Extract the [x, y] coordinate from the center of the cell holding the provided text.  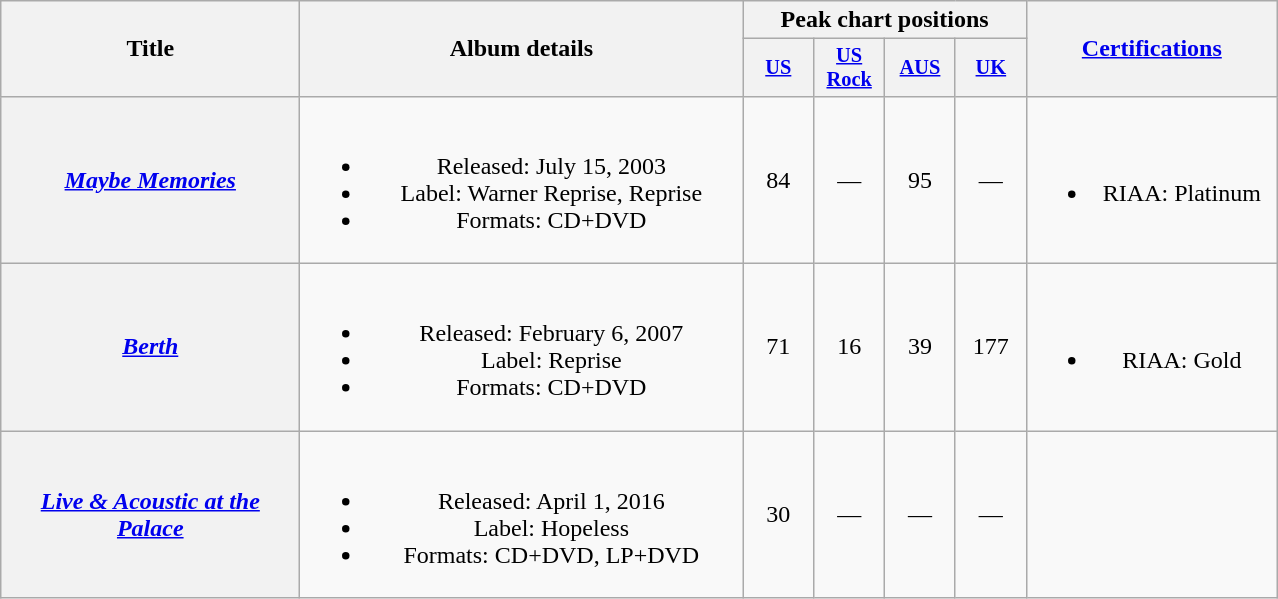
RIAA: Platinum [1152, 180]
Album details [522, 49]
95 [920, 180]
Peak chart positions [884, 20]
AUS [920, 68]
Released: July 15, 2003 Label: Warner Reprise, RepriseFormats: CD+DVD [522, 180]
Title [150, 49]
Released: April 1, 2016 Label: HopelessFormats: CD+DVD, LP+DVD [522, 514]
RIAA: Gold [1152, 348]
USRock [850, 68]
Berth [150, 348]
84 [778, 180]
Live & Acoustic at the Palace [150, 514]
30 [778, 514]
Certifications [1152, 49]
177 [990, 348]
Released: February 6, 2007 Label: RepriseFormats: CD+DVD [522, 348]
39 [920, 348]
US [778, 68]
16 [850, 348]
71 [778, 348]
Maybe Memories [150, 180]
UK [990, 68]
